Capture the cell that displays the provided text and extract its (x, y) central coordinate. 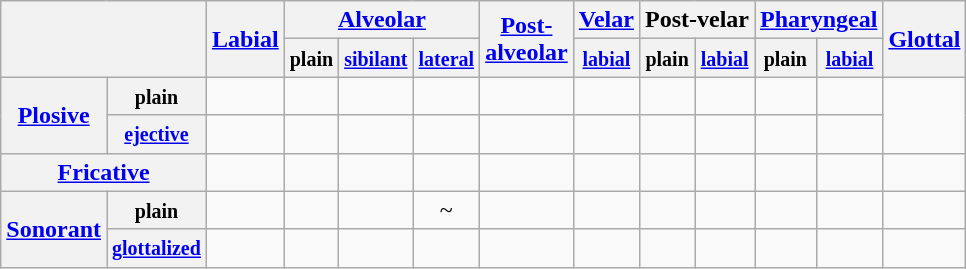
~ (446, 210)
Velar (606, 20)
lateral (446, 58)
Sonorant (54, 229)
Post-alveolar (527, 39)
Labial (245, 39)
ejective (156, 134)
Plosive (54, 115)
Post-velar (696, 20)
Pharyngeal (818, 20)
sibilant (376, 58)
glottalized (156, 248)
Alveolar (382, 20)
Fricative (104, 172)
Glottal (924, 39)
